Search for the cell housing the specified text and yield its [X, Y] center coordinate. 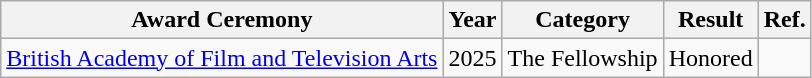
Category [582, 20]
British Academy of Film and Television Arts [222, 58]
Result [710, 20]
Year [472, 20]
Ref. [784, 20]
Award Ceremony [222, 20]
Honored [710, 58]
The Fellowship [582, 58]
2025 [472, 58]
